Output the (x, y) coordinate of the center of the cell containing the given text.  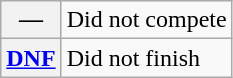
Did not finish (146, 58)
Did not compete (146, 20)
DNF (31, 58)
— (31, 20)
